Detect which cell encompasses the target text, then output its [X, Y] center coordinate. 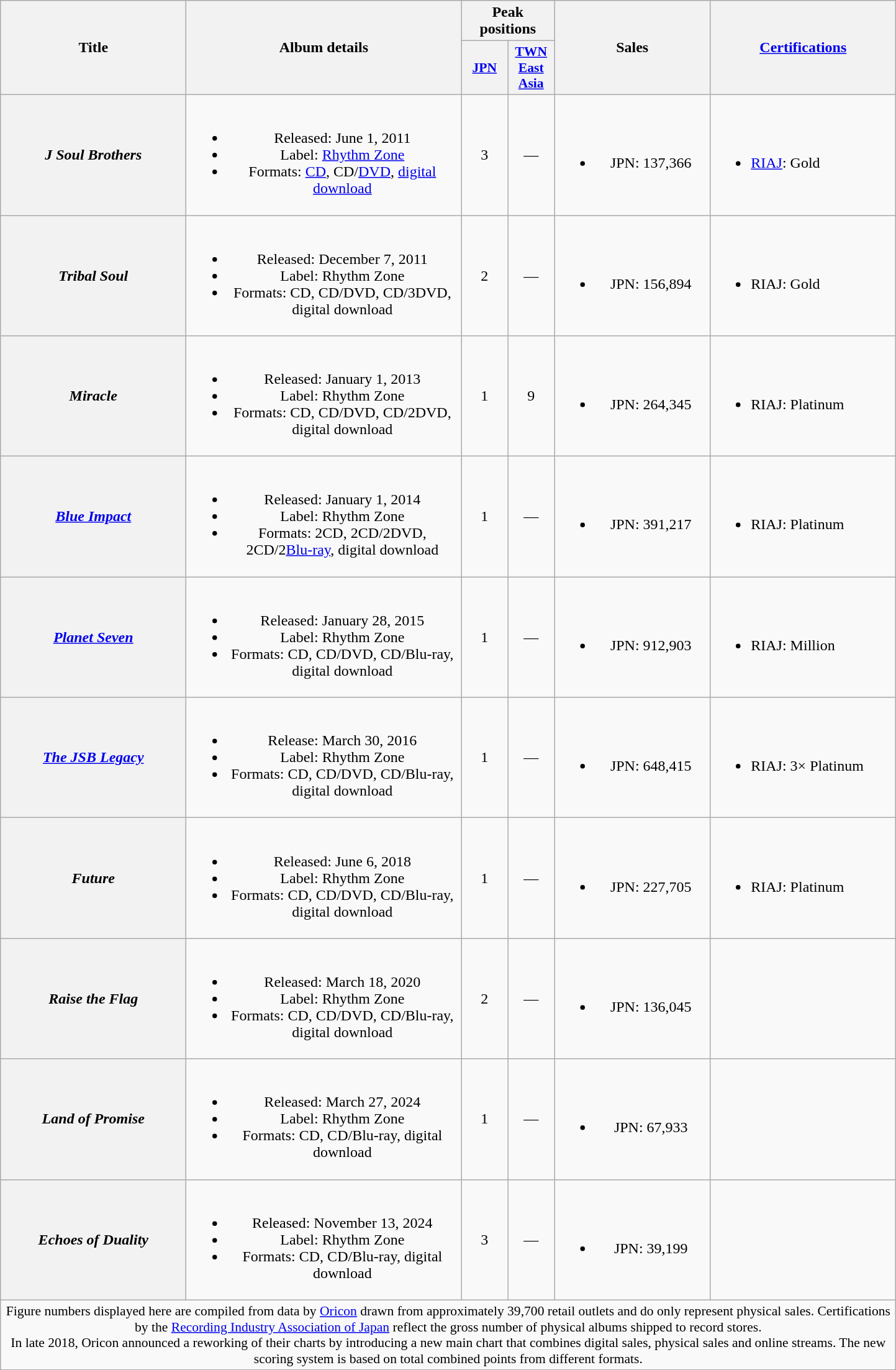
Raise the Flag [93, 999]
Release: March 30, 2016 Label: Rhythm ZoneFormats: CD, CD/DVD, CD/Blu-ray, digital download [324, 758]
Released: March 27, 2024 Label: Rhythm ZoneFormats: CD, CD/Blu-ray, digital download [324, 1119]
Released: December 7, 2011 Label: Rhythm ZoneFormats: CD, CD/DVD, CD/3DVD, digital download [324, 275]
J Soul Brothers [93, 155]
JPN: 648,415 [632, 758]
The JSB Legacy [93, 758]
JPN: 156,894 [632, 275]
Released: June 1, 2011 Label: Rhythm ZoneFormats: CD, CD/DVD, digital download [324, 155]
RIAJ: Million [803, 637]
JPN: 391,217 [632, 517]
Future [93, 878]
Released: June 6, 2018 Label: Rhythm ZoneFormats: CD, CD/DVD, CD/Blu-ray, digital download [324, 878]
Blue Impact [93, 517]
Tribal Soul [93, 275]
Released: January 28, 2015 Label: Rhythm ZoneFormats: CD, CD/DVD, CD/Blu-ray, digital download [324, 637]
Planet Seven [93, 637]
JPN: 227,705 [632, 878]
Echoes of Duality [93, 1240]
JPN: 67,933 [632, 1119]
Miracle [93, 396]
JPN: 264,345 [632, 396]
Certifications [803, 48]
Released: January 1, 2013 Label: Rhythm ZoneFormats: CD, CD/DVD, CD/2DVD, digital download [324, 396]
JPN: 39,199 [632, 1240]
JPN: 137,366 [632, 155]
JPN [484, 68]
Released: March 18, 2020 Label: Rhythm ZoneFormats: CD, CD/DVD, CD/Blu-ray, digital download [324, 999]
Album details [324, 48]
JPN: 912,903 [632, 637]
JPN: 136,045 [632, 999]
Land of Promise [93, 1119]
Sales [632, 48]
Released: January 1, 2014 Label: Rhythm ZoneFormats: 2CD, 2CD/2DVD, 2CD/2Blu-ray, digital download [324, 517]
Released: November 13, 2024 Label: Rhythm ZoneFormats: CD, CD/Blu-ray, digital download [324, 1240]
TWN East Asia [532, 68]
9 [532, 396]
RIAJ: 3× Platinum [803, 758]
Peak positions [508, 21]
Title [93, 48]
